Return (X, Y) of the center of cell containing provided text 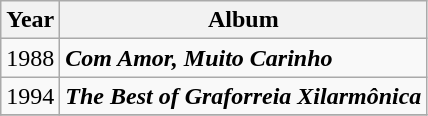
Com Amor, Muito Carinho (244, 58)
1994 (30, 96)
1988 (30, 58)
Album (244, 20)
The Best of Graforreia Xilarmônica (244, 96)
Year (30, 20)
